Return the (x, y) coordinate for the center point of the cell that contains the specified text.  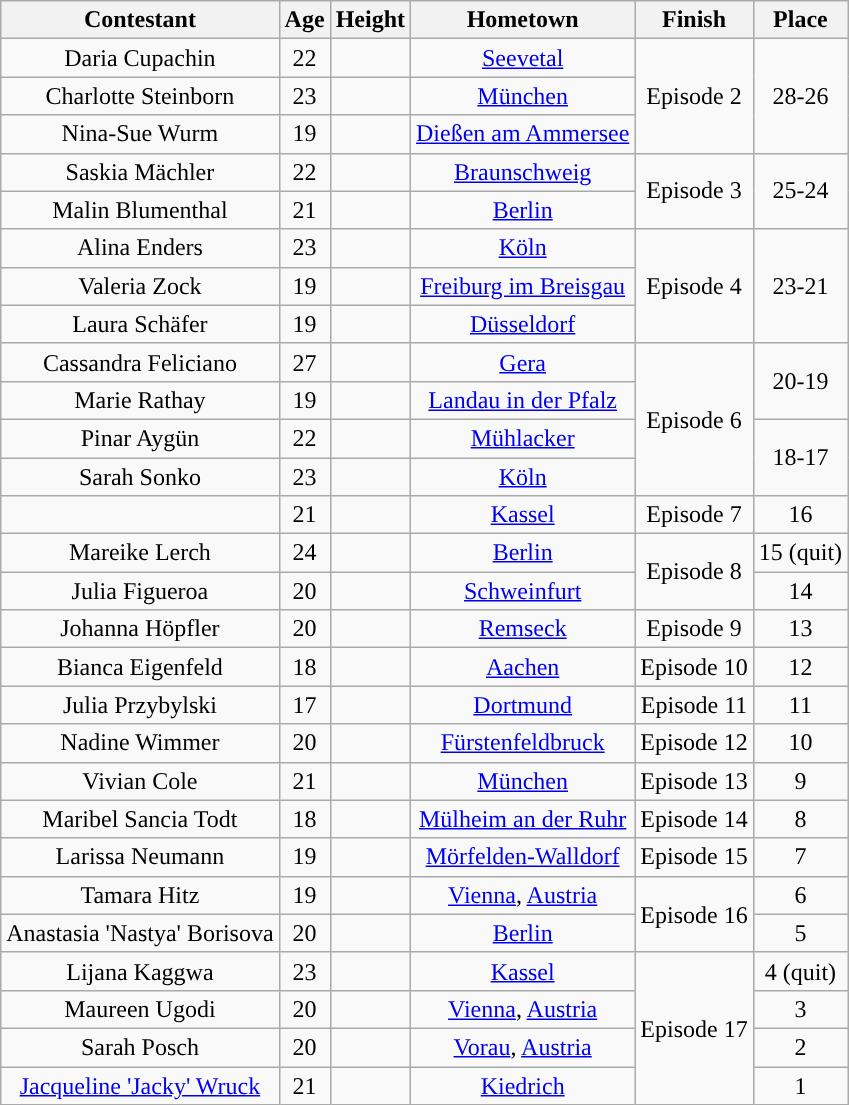
Alina Enders (140, 248)
Episode 4 (694, 286)
Episode 16 (694, 914)
Anastasia 'Nastya' Borisova (140, 933)
Kiedrich (523, 1085)
Mülheim an der Ruhr (523, 819)
Episode 10 (694, 667)
8 (800, 819)
16 (800, 515)
Pinar Aygün (140, 438)
Maribel Sancia Todt (140, 819)
10 (800, 743)
Freiburg im Breisgau (523, 286)
6 (800, 895)
Saskia Mächler (140, 172)
Height (370, 20)
Place (800, 20)
18-17 (800, 457)
Fürstenfeldbruck (523, 743)
Marie Rathay (140, 400)
13 (800, 629)
Mühlacker (523, 438)
Charlotte Steinborn (140, 96)
Age (304, 20)
Episode 13 (694, 781)
Episode 8 (694, 572)
14 (800, 591)
Cassandra Feliciano (140, 362)
Lijana Kaggwa (140, 971)
Bianca Eigenfeld (140, 667)
Episode 15 (694, 857)
Hometown (523, 20)
Malin Blumenthal (140, 210)
15 (quit) (800, 553)
Valeria Zock (140, 286)
23-21 (800, 286)
Sarah Posch (140, 1047)
24 (304, 553)
Dießen am Ammersee (523, 134)
Episode 9 (694, 629)
Episode 14 (694, 819)
Episode 7 (694, 515)
Vorau, Austria (523, 1047)
Düsseldorf (523, 324)
12 (800, 667)
5 (800, 933)
20-19 (800, 381)
1 (800, 1085)
Contestant (140, 20)
Schweinfurt (523, 591)
25-24 (800, 191)
Jacqueline 'Jacky' Wruck (140, 1085)
Mörfelden-Walldorf (523, 857)
Nadine Wimmer (140, 743)
9 (800, 781)
28-26 (800, 96)
Episode 17 (694, 1028)
4 (quit) (800, 971)
2 (800, 1047)
7 (800, 857)
Sarah Sonko (140, 477)
Larissa Neumann (140, 857)
Episode 12 (694, 743)
Julia Przybylski (140, 705)
Episode 3 (694, 191)
Tamara Hitz (140, 895)
3 (800, 1009)
11 (800, 705)
Julia Figueroa (140, 591)
Finish (694, 20)
Gera (523, 362)
Maureen Ugodi (140, 1009)
Laura Schäfer (140, 324)
Episode 2 (694, 96)
17 (304, 705)
Vivian Cole (140, 781)
Episode 6 (694, 419)
Mareike Lerch (140, 553)
Johanna Höpfler (140, 629)
Dortmund (523, 705)
Seevetal (523, 58)
27 (304, 362)
Landau in der Pfalz (523, 400)
Daria Cupachin (140, 58)
Aachen (523, 667)
Episode 11 (694, 705)
Nina-Sue Wurm (140, 134)
Remseck (523, 629)
Braunschweig (523, 172)
